Scan for the cell matching the given text and deliver its (x, y) coordinate at center. 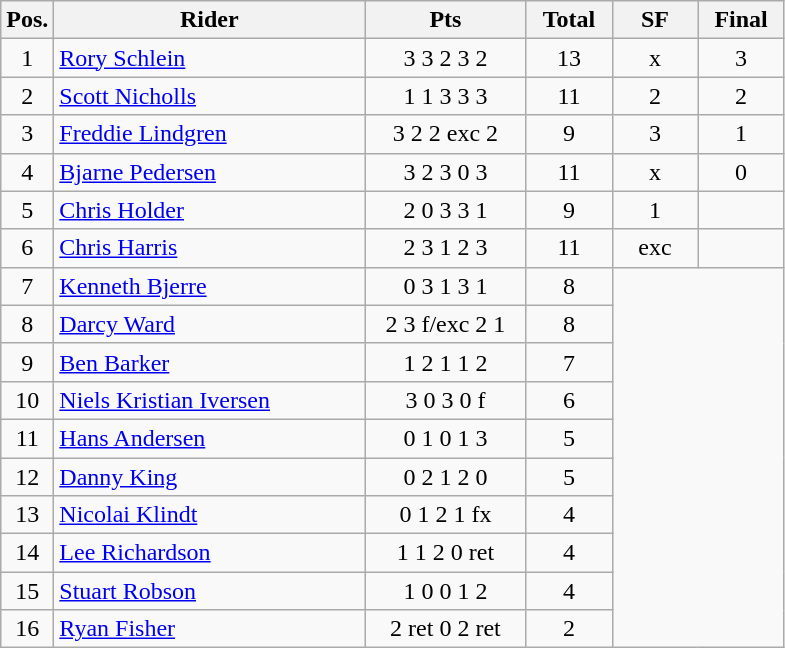
Bjarne Pedersen (210, 172)
2 3 f/exc 2 1 (446, 324)
Pts (446, 20)
2 0 3 3 1 (446, 210)
2 ret 0 2 ret (446, 629)
0 3 1 3 1 (446, 286)
3 2 2 exc 2 (446, 134)
Niels Kristian Iversen (210, 400)
0 1 2 1 fx (446, 515)
Rider (210, 20)
2 3 1 2 3 (446, 248)
1 2 1 1 2 (446, 362)
1 0 0 1 2 (446, 591)
Darcy Ward (210, 324)
Rory Schlein (210, 58)
Danny King (210, 477)
0 (741, 172)
3 2 3 0 3 (446, 172)
1 1 3 3 3 (446, 96)
Stuart Robson (210, 591)
15 (28, 591)
Total (569, 20)
3 3 2 3 2 (446, 58)
14 (28, 553)
0 2 1 2 0 (446, 477)
Ben Barker (210, 362)
Kenneth Bjerre (210, 286)
Chris Holder (210, 210)
Lee Richardson (210, 553)
exc (655, 248)
Freddie Lindgren (210, 134)
10 (28, 400)
Hans Andersen (210, 438)
1 1 2 0 ret (446, 553)
12 (28, 477)
Ryan Fisher (210, 629)
Final (741, 20)
Pos. (28, 20)
3 0 3 0 f (446, 400)
16 (28, 629)
Scott Nicholls (210, 96)
0 1 0 1 3 (446, 438)
SF (655, 20)
Nicolai Klindt (210, 515)
Chris Harris (210, 248)
